From the cell containing the given text, extract its center point as [x, y] coordinate. 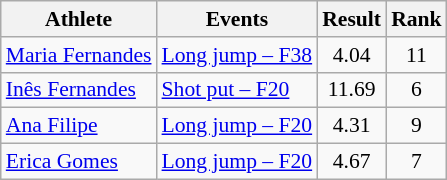
Inês Fernandes [79, 90]
11 [416, 55]
Maria Fernandes [79, 55]
4.67 [352, 162]
4.31 [352, 126]
7 [416, 162]
Ana Filipe [79, 126]
Rank [416, 19]
Athlete [79, 19]
6 [416, 90]
Erica Gomes [79, 162]
9 [416, 126]
Shot put – F20 [238, 90]
11.69 [352, 90]
Long jump – F38 [238, 55]
Result [352, 19]
4.04 [352, 55]
Events [238, 19]
